From the cell containing the given text, extract its center point as (x, y) coordinate. 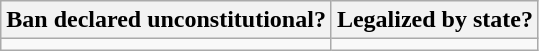
Legalized by state? (434, 20)
Ban declared unconstitutional? (166, 20)
